Pinpoint the cell where the given text exists, returning its (x, y) midpoint coordinate. 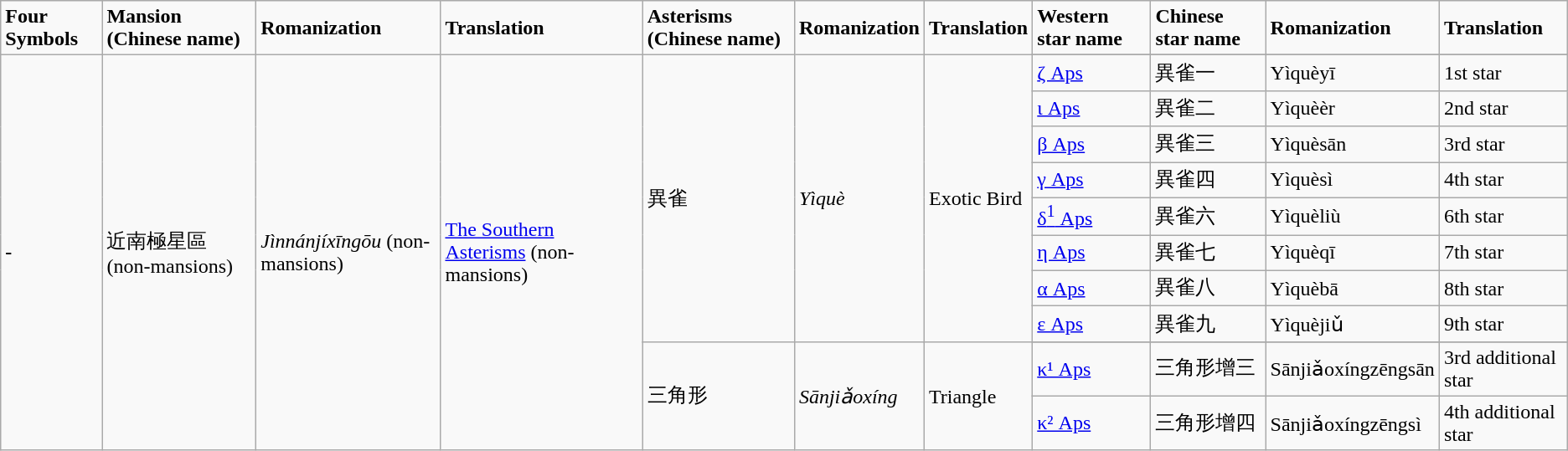
異雀一 (1208, 74)
異雀六 (1208, 216)
η Aps (1092, 253)
ι Aps (1092, 109)
Yìquèbā (1352, 288)
Sānjiǎoxíng (859, 396)
α Aps (1092, 288)
- (52, 253)
三角形增三 (1208, 368)
ε Aps (1092, 325)
Sānjiǎoxíngzēngsān (1352, 368)
6th star (1503, 216)
The Southern Asterisms (non-mansions) (541, 253)
Yìquèsì (1352, 181)
7th star (1503, 253)
β Aps (1092, 144)
Yìquèyī (1352, 74)
近南極星區 (non-mansions) (179, 253)
8th star (1503, 288)
Triangle (978, 396)
異雀四 (1208, 181)
Sānjiǎoxíngzēngsì (1352, 423)
3rd star (1503, 144)
Western star name (1092, 28)
Yìquè (859, 198)
3rd additional star (1503, 368)
2nd star (1503, 109)
異雀九 (1208, 325)
ζ Aps (1092, 74)
Asterisms (Chinese name) (719, 28)
Yìquèèr (1352, 109)
異雀三 (1208, 144)
γ Aps (1092, 181)
異雀八 (1208, 288)
異雀七 (1208, 253)
κ¹ Aps (1092, 368)
Yìquèqī (1352, 253)
Yìquèsān (1352, 144)
Exotic Bird (978, 198)
Yìquèjiǔ (1352, 325)
4th additional star (1503, 423)
4th star (1503, 181)
Yìquèliù (1352, 216)
9th star (1503, 325)
異雀二 (1208, 109)
Chinese star name (1208, 28)
1st star (1503, 74)
Jìnnánjíxīngōu (non-mansions) (348, 253)
δ1 Aps (1092, 216)
三角形增四 (1208, 423)
Mansion (Chinese name) (179, 28)
Four Symbols (52, 28)
異雀 (719, 198)
三角形 (719, 396)
κ² Aps (1092, 423)
